Output the [x, y] coordinate of the center of the cell containing the given text.  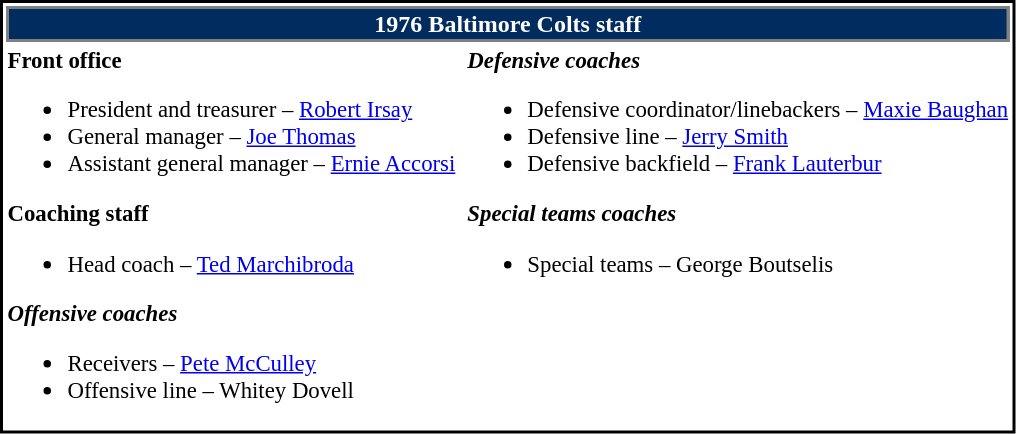
1976 Baltimore Colts staff [508, 24]
